Identify which cell holds the provided text, then report its [X, Y] central coordinate. 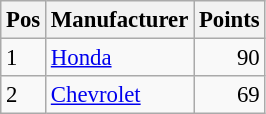
90 [230, 58]
69 [230, 95]
1 [24, 58]
Honda [120, 58]
Chevrolet [120, 95]
Pos [24, 20]
2 [24, 95]
Points [230, 20]
Manufacturer [120, 20]
